Return (x, y) of the center of cell containing provided text 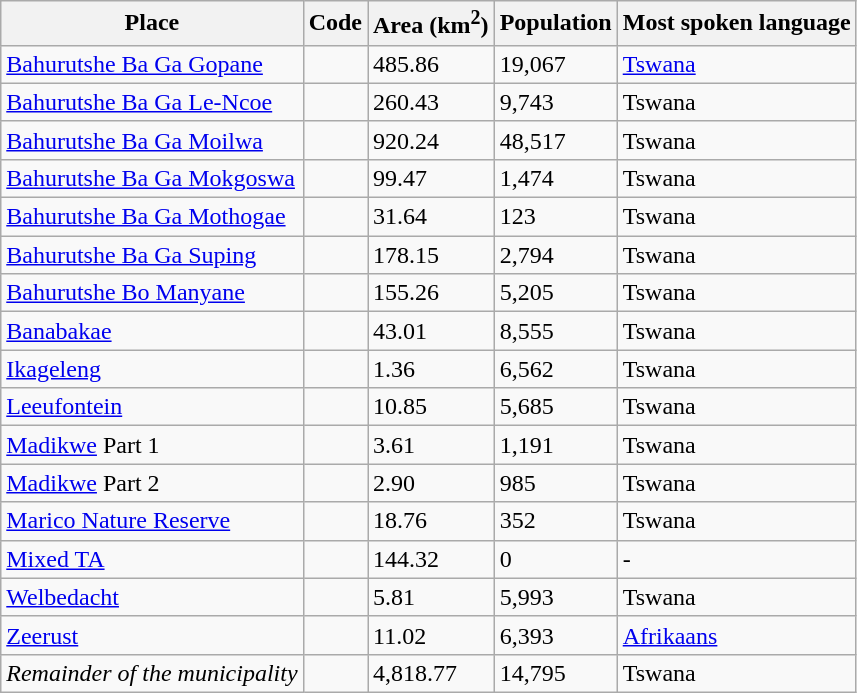
Ikageleng (152, 369)
Most spoken language (736, 24)
3.61 (432, 445)
1,191 (556, 445)
1,474 (556, 178)
Bahurutshe Bo Manyane (152, 293)
19,067 (556, 64)
43.01 (432, 331)
5.81 (432, 597)
Code (335, 24)
48,517 (556, 140)
Bahurutshe Ba Ga Le-Ncoe (152, 102)
2.90 (432, 483)
Bahurutshe Ba Ga Gopane (152, 64)
Banabakae (152, 331)
Marico Nature Reserve (152, 521)
31.64 (432, 217)
Population (556, 24)
Bahurutshe Ba Ga Mothogae (152, 217)
260.43 (432, 102)
Bahurutshe Ba Ga Suping (152, 255)
Remainder of the municipality (152, 673)
0 (556, 559)
8,555 (556, 331)
6,562 (556, 369)
Welbedacht (152, 597)
485.86 (432, 64)
2,794 (556, 255)
Bahurutshe Ba Ga Moilwa (152, 140)
Place (152, 24)
- (736, 559)
Mixed TA (152, 559)
Zeerust (152, 635)
178.15 (432, 255)
5,993 (556, 597)
11.02 (432, 635)
Area (km2) (432, 24)
920.24 (432, 140)
123 (556, 217)
5,205 (556, 293)
144.32 (432, 559)
155.26 (432, 293)
99.47 (432, 178)
Madikwe Part 2 (152, 483)
6,393 (556, 635)
5,685 (556, 407)
10.85 (432, 407)
14,795 (556, 673)
Leeufontein (152, 407)
985 (556, 483)
9,743 (556, 102)
352 (556, 521)
1.36 (432, 369)
Afrikaans (736, 635)
Bahurutshe Ba Ga Mokgoswa (152, 178)
18.76 (432, 521)
4,818.77 (432, 673)
Madikwe Part 1 (152, 445)
